Return the (x, y) coordinate for the center point of the cell that contains the specified text.  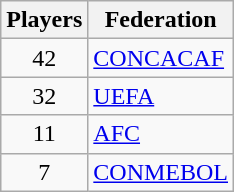
Federation (161, 20)
11 (44, 134)
UEFA (161, 96)
32 (44, 96)
42 (44, 58)
7 (44, 172)
CONMEBOL (161, 172)
Players (44, 20)
AFC (161, 134)
CONCACAF (161, 58)
